Output the [X, Y] coordinate of the center of the cell containing the given text.  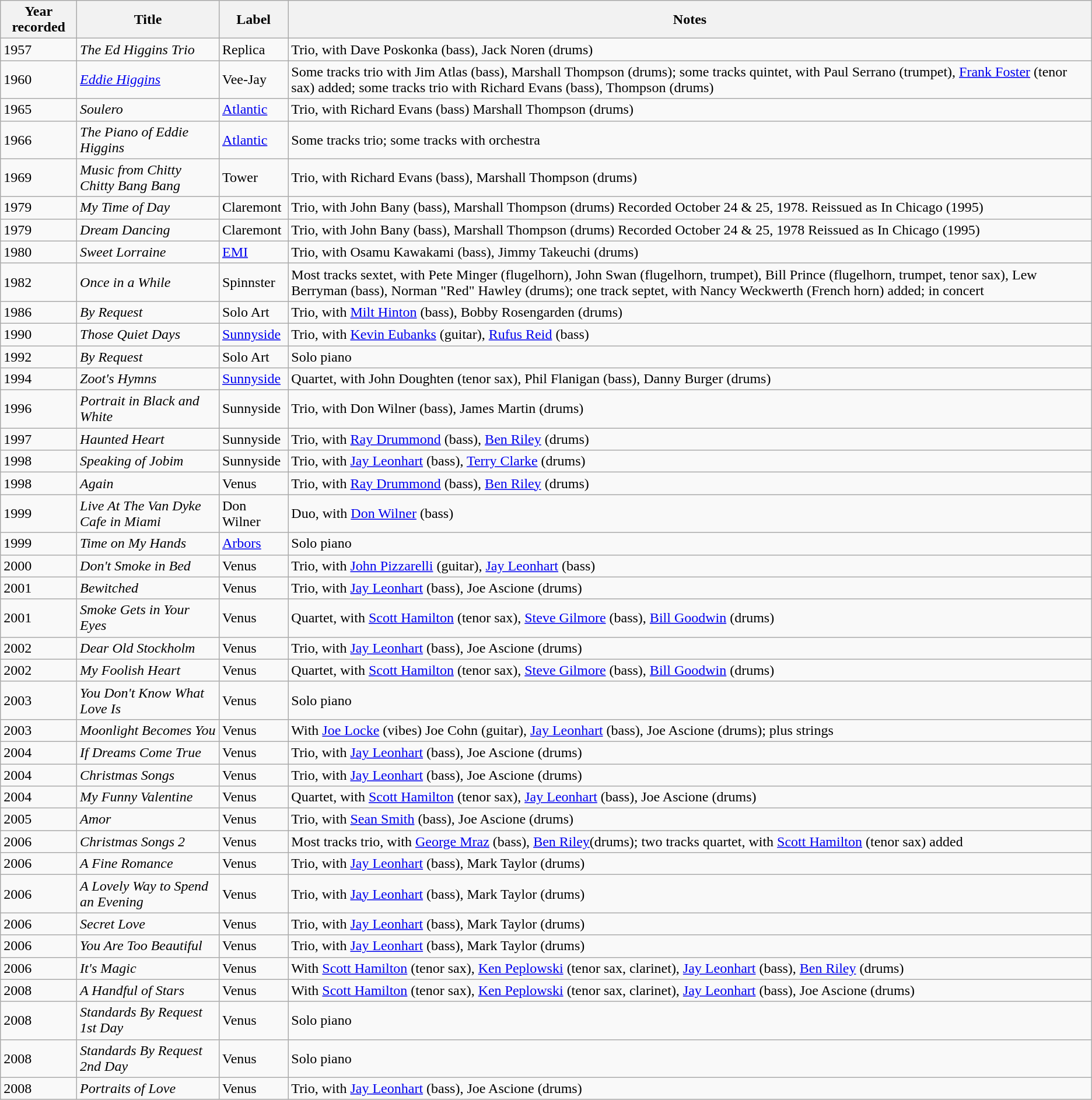
Speaking of Jobim [148, 461]
Vee-Jay [253, 79]
Soulero [148, 110]
A Fine Romance [148, 864]
Zoot's Hymns [148, 379]
Arbors [253, 544]
Trio, with Jay Leonhart (bass), Terry Clarke (drums) [689, 461]
1994 [38, 379]
Portrait in Black and White [148, 409]
Quartet, with Scott Hamilton (tenor sax), Jay Leonhart (bass), Joe Ascione (drums) [689, 797]
Quartet, with John Doughten (tenor sax), Phil Flanigan (bass), Danny Burger (drums) [689, 379]
1996 [38, 409]
Trio, with Osamu Kawakami (bass), Jimmy Takeuchi (drums) [689, 252]
1997 [38, 439]
Trio, with Sean Smith (bass), Joe Ascione (drums) [689, 819]
EMI [253, 252]
Most tracks trio, with George Mraz (bass), Ben Riley(drums); two tracks quartet, with Scott Hamilton (tenor sax) added [689, 842]
Music from Chitty Chitty Bang Bang [148, 177]
With Scott Hamilton (tenor sax), Ken Peplowski (tenor sax, clarinet), Jay Leonhart (bass), Joe Ascione (drums) [689, 990]
It's Magic [148, 968]
You Don't Know What Love Is [148, 700]
Dream Dancing [148, 230]
1965 [38, 110]
Don Wilner [253, 513]
Haunted Heart [148, 439]
Trio, with John Bany (bass), Marshall Thompson (drums) Recorded October 24 & 25, 1978. Reissued as In Chicago (1995) [689, 208]
Bewitched [148, 588]
1957 [38, 50]
1982 [38, 282]
A Lovely Way to Spend an Evening [148, 894]
1966 [38, 140]
1990 [38, 334]
Don't Smoke in Bed [148, 566]
Title [148, 20]
Standards By Request 2nd Day [148, 1058]
Christmas Songs 2 [148, 842]
Once in a While [148, 282]
Standards By Request 1st Day [148, 1021]
Trio, with Dave Poskonka (bass), Jack Noren (drums) [689, 50]
With Joe Locke (vibes) Joe Cohn (guitar), Jay Leonhart (bass), Joe Ascione (drums); plus strings [689, 730]
Trio, with Kevin Eubanks (guitar), Rufus Reid (bass) [689, 334]
Smoke Gets in Your Eyes [148, 618]
Trio, with John Pizzarelli (guitar), Jay Leonhart (bass) [689, 566]
1986 [38, 312]
Trio, with Richard Evans (bass) Marshall Thompson (drums) [689, 110]
Label [253, 20]
My Time of Day [148, 208]
2000 [38, 566]
A Handful of Stars [148, 990]
1980 [38, 252]
1960 [38, 79]
Portraits of Love [148, 1088]
Year recorded [38, 20]
Dear Old Stockholm [148, 648]
The Piano of Eddie Higgins [148, 140]
Time on My Hands [148, 544]
Trio, with Don Wilner (bass), James Martin (drums) [689, 409]
With Scott Hamilton (tenor sax), Ken Peplowski (tenor sax, clarinet), Jay Leonhart (bass), Ben Riley (drums) [689, 968]
Again [148, 484]
My Funny Valentine [148, 797]
Trio, with Richard Evans (bass), Marshall Thompson (drums) [689, 177]
Duo, with Don Wilner (bass) [689, 513]
Spinnster [253, 282]
1992 [38, 356]
Trio, with Milt Hinton (bass), Bobby Rosengarden (drums) [689, 312]
Sweet Lorraine [148, 252]
Amor [148, 819]
Eddie Higgins [148, 79]
1969 [38, 177]
Christmas Songs [148, 775]
My Foolish Heart [148, 670]
Secret Love [148, 924]
Those Quiet Days [148, 334]
The Ed Higgins Trio [148, 50]
Live At The Van Dyke Cafe in Miami [148, 513]
Trio, with John Bany (bass), Marshall Thompson (drums) Recorded October 24 & 25, 1978 Reissued as In Chicago (1995) [689, 230]
Some tracks trio; some tracks with orchestra [689, 140]
You Are Too Beautiful [148, 946]
2005 [38, 819]
Replica [253, 50]
Tower [253, 177]
If Dreams Come True [148, 752]
Moonlight Becomes You [148, 730]
Notes [689, 20]
